Scan for the cell matching the given text and deliver its (X, Y) coordinate at center. 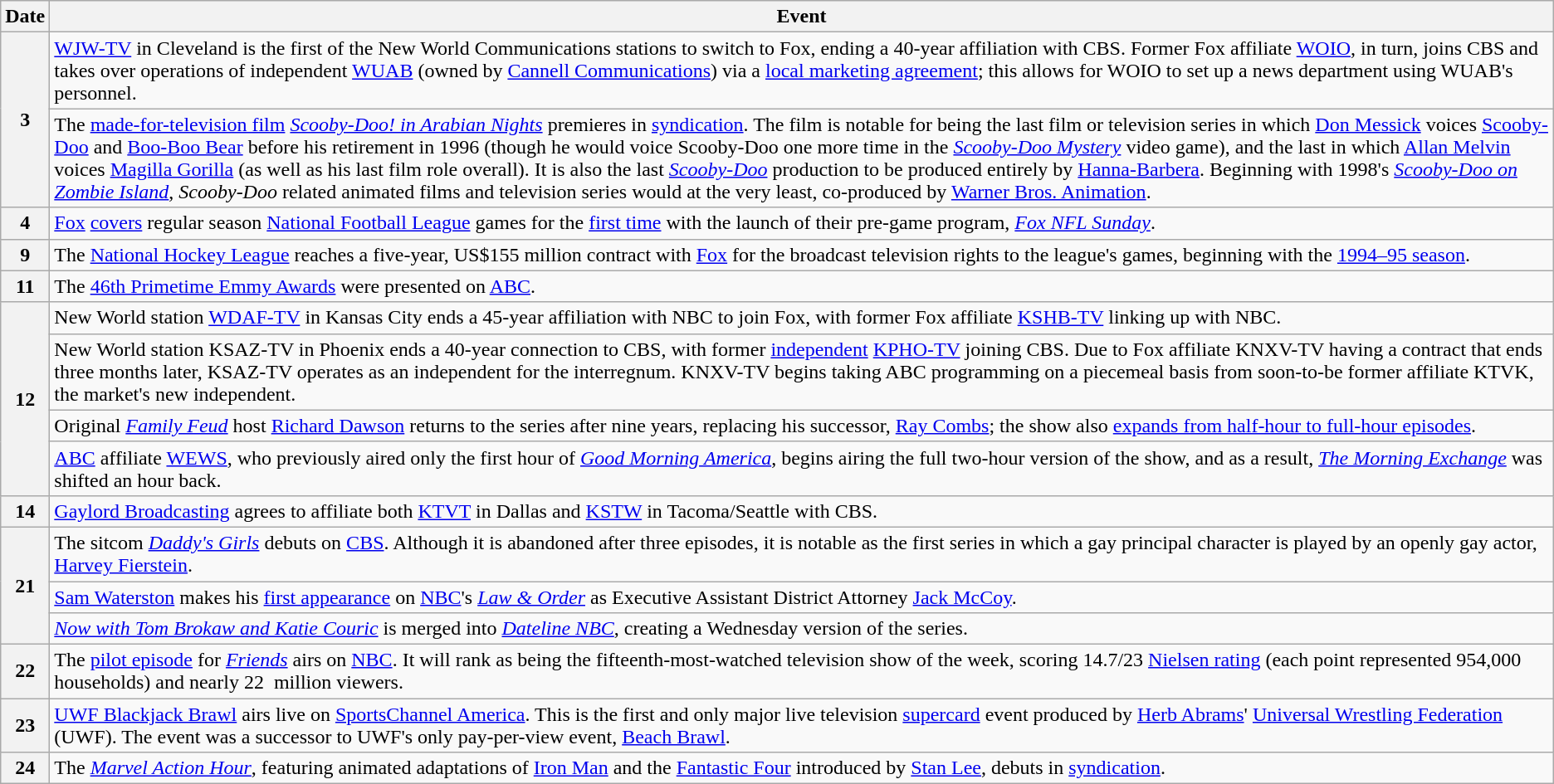
11 (25, 286)
22 (25, 672)
9 (25, 255)
Gaylord Broadcasting agrees to affiliate both KTVT in Dallas and KSTW in Tacoma/Seattle with CBS. (802, 511)
24 (25, 768)
4 (25, 223)
The Marvel Action Hour, featuring animated adaptations of Iron Man and the Fantastic Four introduced by Stan Lee, debuts in syndication. (802, 768)
Now with Tom Brokaw and Katie Couric is merged into Dateline NBC, creating a Wednesday version of the series. (802, 629)
Date (25, 17)
Event (802, 17)
Sam Waterston makes his first appearance on NBC's Law & Order as Executive Assistant District Attorney Jack McCoy. (802, 597)
Fox covers regular season National Football League games for the first time with the launch of their pre-game program, Fox NFL Sunday. (802, 223)
The 46th Primetime Emmy Awards were presented on ABC. (802, 286)
12 (25, 398)
21 (25, 586)
3 (25, 119)
New World station WDAF-TV in Kansas City ends a 45-year affiliation with NBC to join Fox, with former Fox affiliate KSHB-TV linking up with NBC. (802, 318)
23 (25, 725)
14 (25, 511)
